Output the (X, Y) coordinate of the center of the cell containing the given text.  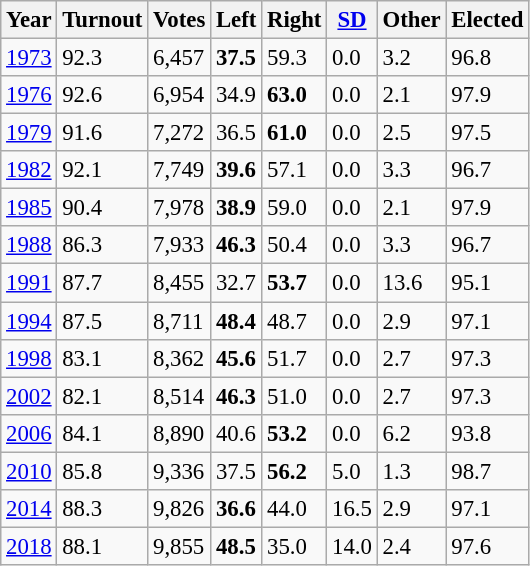
1976 (29, 95)
1994 (29, 321)
6,954 (180, 95)
Year (29, 20)
8,711 (180, 321)
1988 (29, 245)
87.7 (102, 283)
2002 (29, 396)
8,362 (180, 358)
16.5 (352, 509)
1991 (29, 283)
53.2 (294, 433)
95.1 (488, 283)
51.7 (294, 358)
36.5 (236, 133)
56.2 (294, 471)
1985 (29, 208)
1979 (29, 133)
5.0 (352, 471)
59.3 (294, 58)
13.6 (412, 283)
84.1 (102, 433)
39.6 (236, 170)
82.1 (102, 396)
1973 (29, 58)
7,272 (180, 133)
53.7 (294, 283)
3.2 (412, 58)
48.7 (294, 321)
98.7 (488, 471)
Other (412, 20)
2006 (29, 433)
Left (236, 20)
6.2 (412, 433)
6,457 (180, 58)
34.9 (236, 95)
50.4 (294, 245)
38.9 (236, 208)
1998 (29, 358)
7,749 (180, 170)
97.6 (488, 546)
35.0 (294, 546)
86.3 (102, 245)
SD (352, 20)
Turnout (102, 20)
93.8 (488, 433)
2.5 (412, 133)
8,514 (180, 396)
1982 (29, 170)
Right (294, 20)
63.0 (294, 95)
85.8 (102, 471)
2010 (29, 471)
92.3 (102, 58)
9,855 (180, 546)
44.0 (294, 509)
2018 (29, 546)
61.0 (294, 133)
59.0 (294, 208)
Elected (488, 20)
2014 (29, 509)
88.1 (102, 546)
7,978 (180, 208)
8,455 (180, 283)
88.3 (102, 509)
87.5 (102, 321)
2.4 (412, 546)
92.1 (102, 170)
9,336 (180, 471)
48.5 (236, 546)
57.1 (294, 170)
92.6 (102, 95)
7,933 (180, 245)
91.6 (102, 133)
32.7 (236, 283)
97.5 (488, 133)
8,890 (180, 433)
96.8 (488, 58)
40.6 (236, 433)
48.4 (236, 321)
36.6 (236, 509)
9,826 (180, 509)
14.0 (352, 546)
Votes (180, 20)
45.6 (236, 358)
1.3 (412, 471)
83.1 (102, 358)
90.4 (102, 208)
51.0 (294, 396)
